Pinpoint the cell where the given text exists, returning its [X, Y] midpoint coordinate. 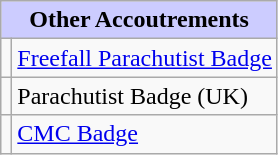
Parachutist Badge (UK) [145, 96]
Freefall Parachutist Badge [145, 58]
Other Accoutrements [140, 20]
CMC Badge [145, 134]
